Return the [X, Y] coordinate for the center point of the cell that contains the specified text.  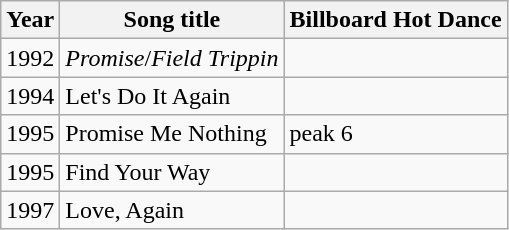
1992 [30, 58]
Billboard Hot Dance [396, 20]
Love, Again [172, 210]
Promise Me Nothing [172, 134]
Promise/Field Trippin [172, 58]
Find Your Way [172, 172]
Let's Do It Again [172, 96]
Year [30, 20]
peak 6 [396, 134]
1994 [30, 96]
Song title [172, 20]
1997 [30, 210]
